Provide the (X, Y) coordinate of the cell's center where the given text is located.  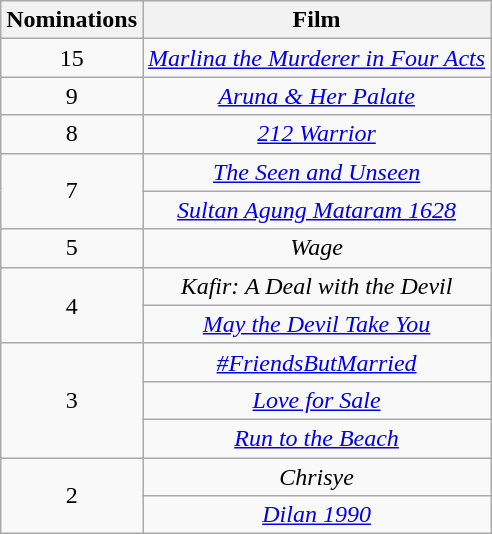
9 (72, 96)
Sultan Agung Mataram 1628 (316, 210)
Chrisye (316, 477)
5 (72, 248)
8 (72, 134)
2 (72, 496)
Nominations (72, 20)
4 (72, 305)
The Seen and Unseen (316, 172)
212 Warrior (316, 134)
Wage (316, 248)
Film (316, 20)
#FriendsButMarried (316, 362)
May the Devil Take You (316, 324)
7 (72, 191)
Kafir: A Deal with the Devil (316, 286)
Love for Sale (316, 400)
Marlina the Murderer in Four Acts (316, 58)
15 (72, 58)
Run to the Beach (316, 438)
3 (72, 400)
Dilan 1990 (316, 515)
Aruna & Her Palate (316, 96)
